Scan for the cell matching the given text and deliver its [x, y] coordinate at center. 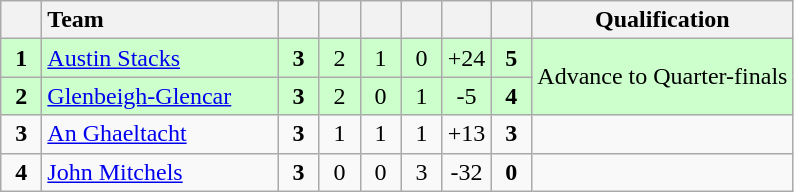
+13 [466, 134]
Team [160, 20]
John Mitchels [160, 172]
Austin Stacks [160, 58]
-5 [466, 96]
-32 [466, 172]
Advance to Quarter-finals [662, 77]
+24 [466, 58]
Glenbeigh-Glencar [160, 96]
An Ghaeltacht [160, 134]
5 [512, 58]
Qualification [662, 20]
